Provide the (x, y) coordinate of the cell's center where the given text is located.  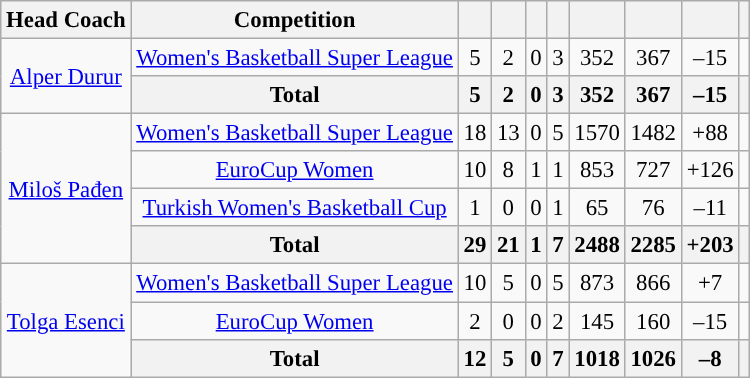
+126 (710, 170)
Alper Durur (66, 76)
+203 (710, 245)
+7 (710, 283)
Competition (294, 20)
145 (597, 321)
Tolga Esenci (66, 320)
Miloš Pađen (66, 189)
–8 (710, 358)
8 (508, 170)
2285 (653, 245)
2488 (597, 245)
12 (474, 358)
+88 (710, 133)
65 (597, 208)
160 (653, 321)
873 (597, 283)
Head Coach (66, 20)
1570 (597, 133)
727 (653, 170)
18 (474, 133)
1026 (653, 358)
1018 (597, 358)
21 (508, 245)
Turkish Women's Basketball Cup (294, 208)
29 (474, 245)
1482 (653, 133)
866 (653, 283)
853 (597, 170)
–11 (710, 208)
76 (653, 208)
13 (508, 133)
